Extract the (x, y) coordinate from the center of the cell holding the provided text.  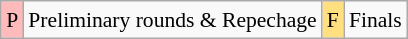
Preliminary rounds & Repechage (172, 20)
Finals (376, 20)
F (333, 20)
P (12, 20)
